Return (x, y) of the center of cell containing provided text 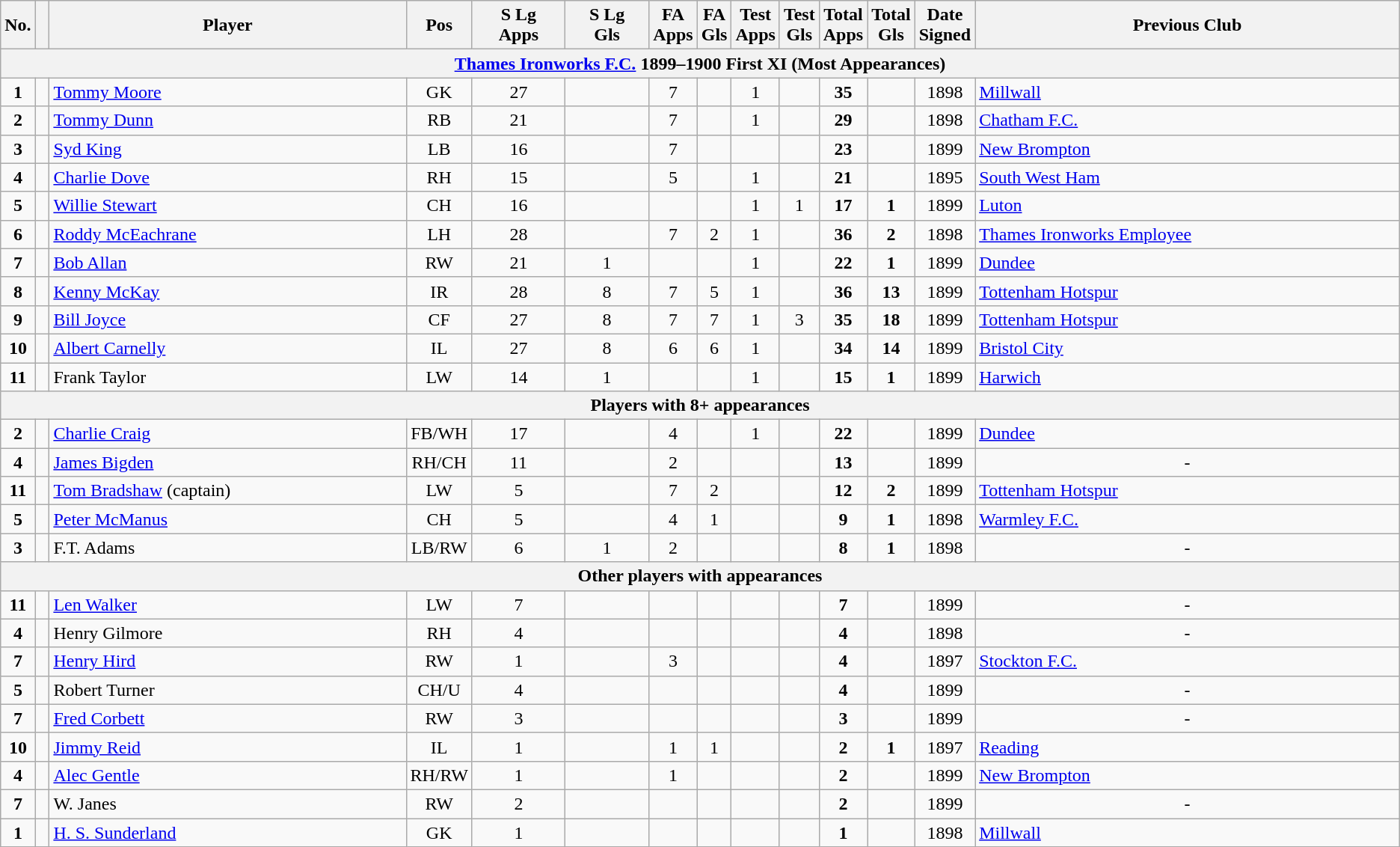
Luton (1188, 206)
Syd King (227, 149)
LB/RW (439, 548)
FA Gls (714, 25)
12 (843, 491)
Jimmy Reid (227, 747)
F.T. Adams (227, 548)
Charlie Craig (227, 434)
FB/WH (439, 434)
Frank Taylor (227, 376)
18 (891, 319)
Date Signed (945, 25)
Charlie Dove (227, 177)
Thames Ironworks Employee (1188, 234)
W. Janes (227, 804)
Tommy Moore (227, 92)
Willie Stewart (227, 206)
Previous Club (1188, 25)
CF (439, 319)
CH/U (439, 690)
Robert Turner (227, 690)
Players with 8+ appearances (700, 406)
Thames Ironworks F.C. 1899–1900 First XI (Most Appearances) (700, 64)
Player (227, 25)
34 (843, 348)
Test Apps (755, 25)
Total Apps (843, 25)
Other players with appearances (700, 576)
Kenny McKay (227, 291)
23 (843, 149)
Pos (439, 25)
H. S. Sunderland (227, 833)
Bristol City (1188, 348)
Test Gls (799, 25)
Warmley F.C. (1188, 519)
No. (18, 25)
IR (439, 291)
Peter McManus (227, 519)
LH (439, 234)
Tom Bradshaw (captain) (227, 491)
Bob Allan (227, 263)
Fred Corbett (227, 718)
Total Gls (891, 25)
Henry Hird (227, 661)
Alec Gentle (227, 775)
Albert Carnelly (227, 348)
Henry Gilmore (227, 633)
Reading (1188, 747)
Chatham F.C. (1188, 120)
Tommy Dunn (227, 120)
S Lg Gls (607, 25)
RH/CH (439, 462)
Len Walker (227, 605)
Stockton F.C. (1188, 661)
RH/RW (439, 775)
FA Apps (673, 25)
Bill Joyce (227, 319)
South West Ham (1188, 177)
1895 (945, 177)
RB (439, 120)
Roddy McEachrane (227, 234)
LB (439, 149)
Harwich (1188, 376)
29 (843, 120)
James Bigden (227, 462)
S Lg Apps (518, 25)
